Output the (x, y) coordinate of the center of the cell containing the given text.  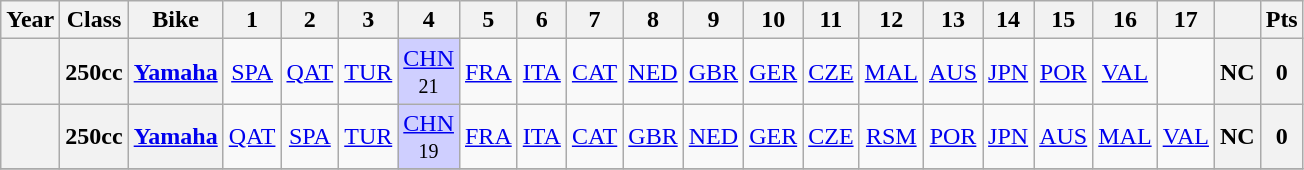
1 (252, 20)
8 (653, 20)
9 (713, 20)
Class (94, 20)
6 (542, 20)
14 (1008, 20)
RSM (891, 136)
Year (30, 20)
17 (1186, 20)
11 (831, 20)
Bike (176, 20)
Pts (1282, 20)
12 (891, 20)
CHN21 (429, 72)
4 (429, 20)
7 (594, 20)
13 (952, 20)
10 (774, 20)
CHN19 (429, 136)
16 (1125, 20)
3 (368, 20)
2 (310, 20)
5 (488, 20)
15 (1064, 20)
